Pinpoint the cell where the given text exists, returning its [x, y] midpoint coordinate. 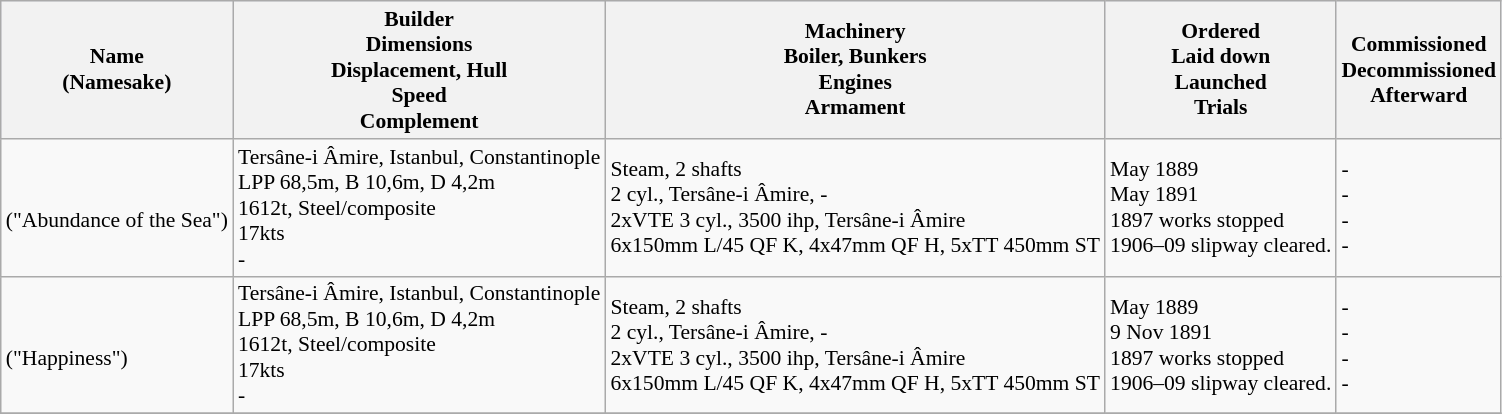
CommissionedDecommissionedAfterward [1418, 70]
BuilderDimensionsDisplacement, HullSpeedComplement [419, 70]
("Happiness") [117, 345]
May 1889May 18911897 works stopped1906–09 slipway cleared. [1220, 208]
OrderedLaid downLaunchedTrials [1220, 70]
May 18899 Nov 18911897 works stopped1906–09 slipway cleared. [1220, 345]
("Abundance of the Sea") [117, 208]
MachineryBoiler, BunkersEnginesArmament [855, 70]
Name(Namesake) [117, 70]
